Return the (x, y) coordinate for the center point of the cell that contains the specified text.  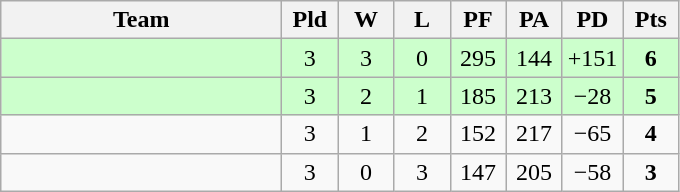
152 (478, 134)
4 (651, 134)
144 (534, 58)
295 (478, 58)
−65 (592, 134)
PF (478, 20)
213 (534, 96)
Pld (310, 20)
+151 (592, 58)
185 (478, 96)
6 (651, 58)
Pts (651, 20)
−58 (592, 172)
W (366, 20)
Team (142, 20)
147 (478, 172)
L (422, 20)
217 (534, 134)
PA (534, 20)
5 (651, 96)
−28 (592, 96)
205 (534, 172)
PD (592, 20)
